Capture the cell that displays the provided text and extract its (x, y) central coordinate. 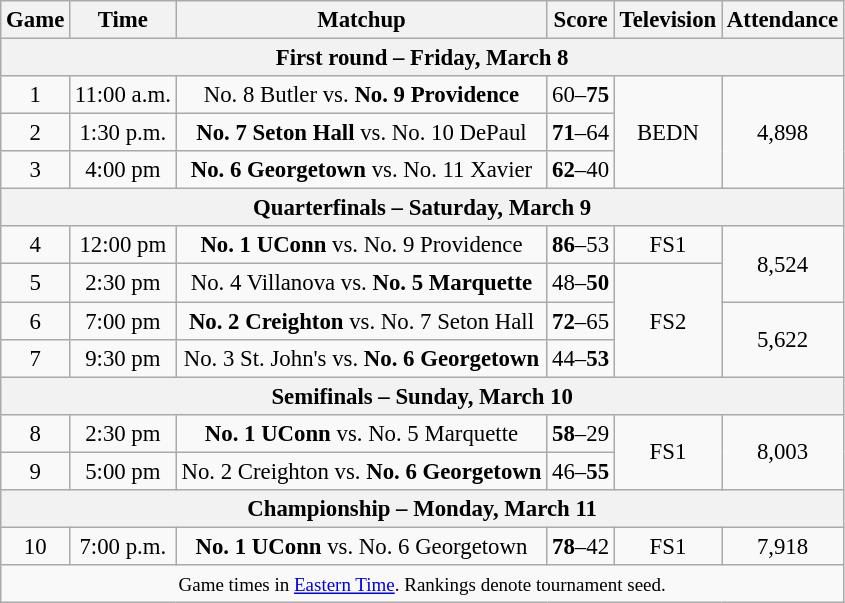
44–53 (581, 358)
72–65 (581, 321)
58–29 (581, 433)
5:00 pm (124, 471)
Semifinals – Sunday, March 10 (422, 396)
Game (36, 20)
5 (36, 283)
No. 1 UConn vs. No. 6 Georgetown (362, 546)
First round – Friday, March 8 (422, 58)
Time (124, 20)
71–64 (581, 133)
No. 8 Butler vs. No. 9 Providence (362, 95)
1:30 p.m. (124, 133)
12:00 pm (124, 245)
No. 3 St. John's vs. No. 6 Georgetown (362, 358)
FS2 (668, 320)
No. 6 Georgetown vs. No. 11 Xavier (362, 170)
86–53 (581, 245)
8,524 (783, 264)
7 (36, 358)
4,898 (783, 132)
Game times in Eastern Time. Rankings denote tournament seed. (422, 584)
No. 4 Villanova vs. No. 5 Marquette (362, 283)
48–50 (581, 283)
Championship – Monday, March 11 (422, 509)
Matchup (362, 20)
8 (36, 433)
46–55 (581, 471)
4 (36, 245)
No. 1 UConn vs. No. 5 Marquette (362, 433)
Score (581, 20)
Television (668, 20)
2 (36, 133)
60–75 (581, 95)
No. 7 Seton Hall vs. No. 10 DePaul (362, 133)
8,003 (783, 452)
No. 2 Creighton vs. No. 7 Seton Hall (362, 321)
3 (36, 170)
78–42 (581, 546)
4:00 pm (124, 170)
Quarterfinals – Saturday, March 9 (422, 208)
6 (36, 321)
9 (36, 471)
11:00 a.m. (124, 95)
5,622 (783, 340)
9:30 pm (124, 358)
7,918 (783, 546)
BEDN (668, 132)
No. 1 UConn vs. No. 9 Providence (362, 245)
Attendance (783, 20)
10 (36, 546)
62–40 (581, 170)
7:00 p.m. (124, 546)
1 (36, 95)
7:00 pm (124, 321)
No. 2 Creighton vs. No. 6 Georgetown (362, 471)
